Scan for the cell matching the given text and deliver its (X, Y) coordinate at center. 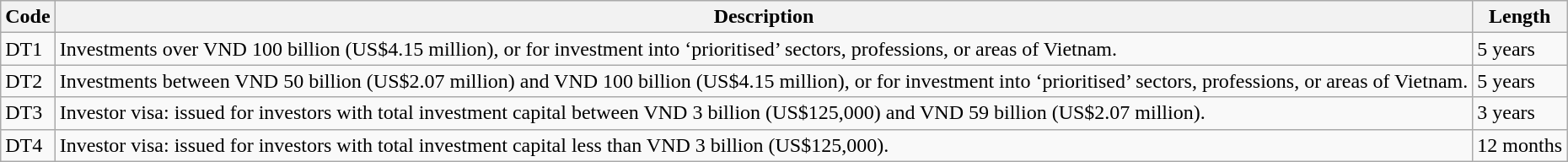
DT2 (28, 81)
Investments over VND 100 billion (US$4.15 million), or for investment into ‘prioritised’ sectors, professions, or areas of Vietnam. (764, 49)
Length (1520, 17)
DT4 (28, 145)
Description (764, 17)
12 months (1520, 145)
Code (28, 17)
Investor visa: issued for investors with total investment capital less than VND 3 billion (US$125,000). (764, 145)
Investor visa: issued for investors with total investment capital between VND 3 billion (US$125,000) and VND 59 billion (US$2.07 million). (764, 113)
3 years (1520, 113)
DT3 (28, 113)
DT1 (28, 49)
